Return the [x, y] coordinate for the center point of the cell that contains the specified text.  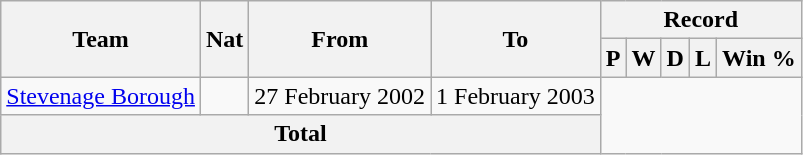
Win % [760, 58]
W [644, 58]
Total [301, 134]
27 February 2002 [340, 96]
Stevenage Borough [101, 96]
From [340, 39]
P [613, 58]
Team [101, 39]
L [702, 58]
Nat [224, 39]
Record [700, 20]
1 February 2003 [516, 96]
To [516, 39]
D [675, 58]
